Find where the given text appears and provide that cell's center as (x, y) coordinate. 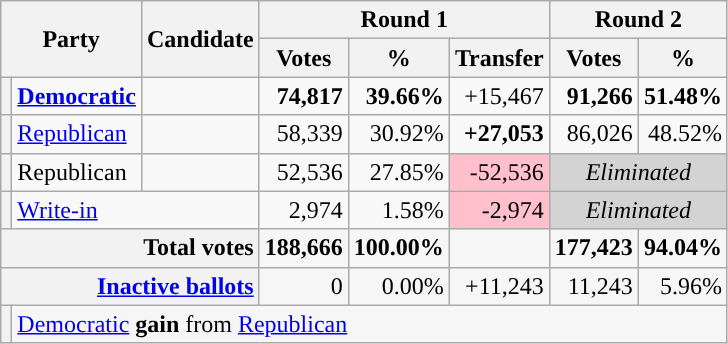
177,423 (594, 248)
51.48% (682, 96)
5.96% (682, 286)
100.00% (398, 248)
Round 2 (638, 20)
Write-in (136, 210)
1.58% (398, 210)
+11,243 (499, 286)
+27,053 (499, 134)
Candidate (200, 39)
Democratic (77, 96)
+15,467 (499, 96)
58,339 (304, 134)
11,243 (594, 286)
-52,536 (499, 172)
Inactive ballots (130, 286)
-2,974 (499, 210)
Transfer (499, 58)
27.85% (398, 172)
188,666 (304, 248)
74,817 (304, 96)
94.04% (682, 248)
91,266 (594, 96)
0 (304, 286)
0.00% (398, 286)
Democratic gain from Republican (370, 324)
Round 1 (404, 20)
52,536 (304, 172)
39.66% (398, 96)
2,974 (304, 210)
30.92% (398, 134)
86,026 (594, 134)
Party (72, 39)
Total votes (130, 248)
48.52% (682, 134)
